For the text-containing cell, return its midpoint in [X, Y] coordinate format. 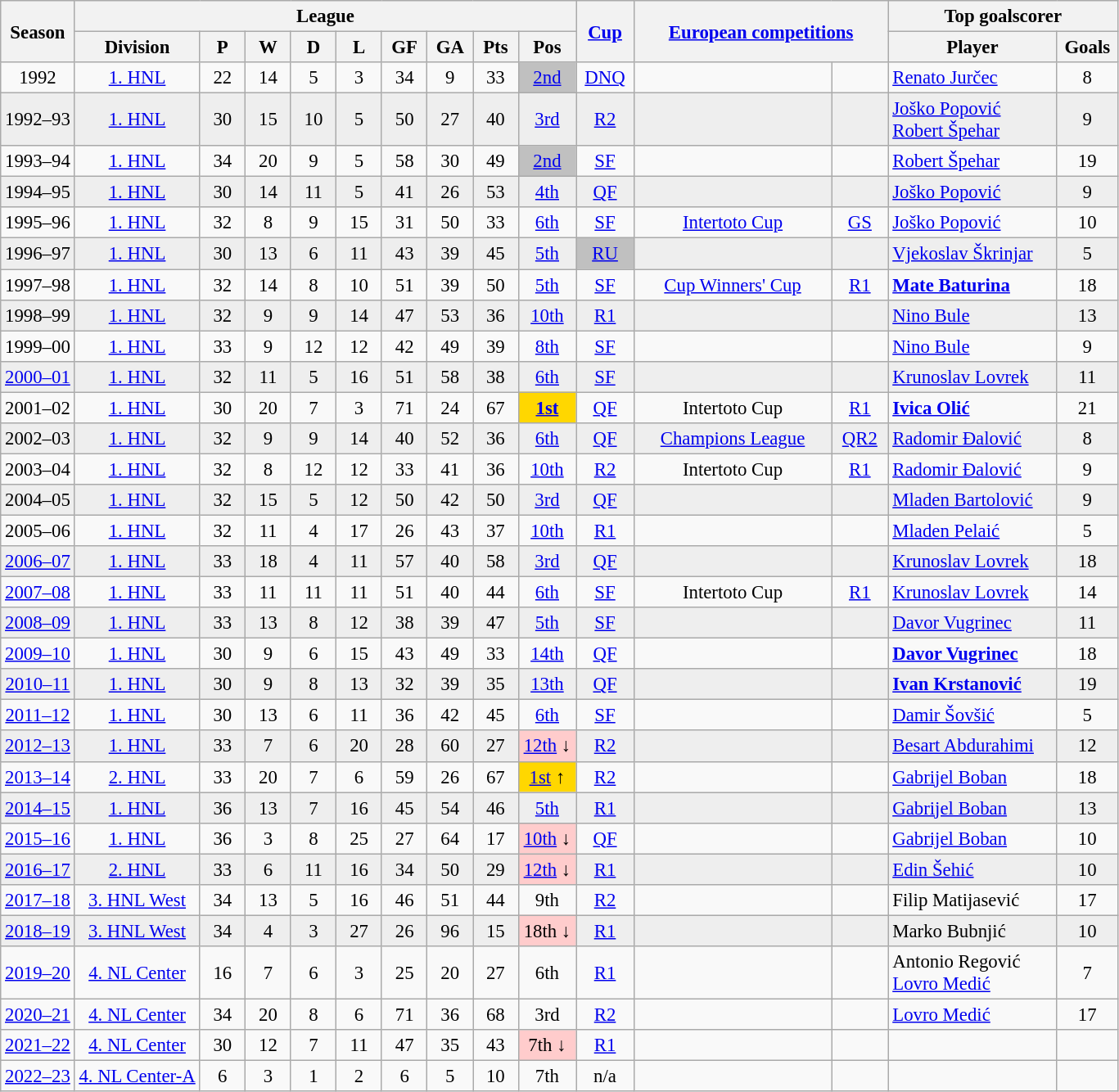
1997–98 [38, 285]
1993–94 [38, 161]
29 [496, 869]
2004–05 [38, 500]
1992–93 [38, 120]
Cup Winners' Cup [732, 285]
2020–21 [38, 1014]
1st ↑ [547, 777]
2008–09 [38, 623]
96 [450, 931]
1998–99 [38, 315]
2012–13 [38, 747]
7th [547, 1076]
37 [496, 530]
14th [547, 654]
Division [138, 47]
13th [547, 684]
59 [404, 777]
4th [547, 192]
Ivica Olić [972, 408]
GS [860, 223]
18th ↓ [547, 931]
2011–12 [38, 715]
Cup [606, 31]
2017–18 [38, 900]
Damir Šovšić [972, 715]
60 [450, 747]
QR2 [860, 439]
Champions League [732, 439]
21 [1087, 408]
W [268, 47]
2009–10 [38, 654]
57 [404, 562]
1st [547, 408]
1 [314, 1076]
GA [450, 47]
2006–07 [38, 562]
2013–14 [38, 777]
2003–04 [38, 469]
Robert Špehar [972, 161]
24 [450, 408]
D [314, 47]
54 [450, 808]
2005–06 [38, 530]
64 [450, 838]
2016–17 [38, 869]
Mate Baturina [972, 285]
Mladen Pelaić [972, 530]
Mladen Bartolović [972, 500]
2018–19 [38, 931]
2014–15 [38, 808]
7th ↓ [547, 1045]
2022–23 [38, 1076]
2010–11 [38, 684]
2021–22 [38, 1045]
2001–02 [38, 408]
8th [547, 346]
Edin Šehić [972, 869]
Pts [496, 47]
22 [223, 78]
2 [359, 1076]
68 [496, 1014]
2019–20 [38, 972]
Season [38, 31]
52 [450, 439]
Player [972, 47]
L [359, 47]
9th [547, 900]
Lovro Medić [972, 1014]
Filip Matijasević [972, 900]
1999–00 [38, 346]
European competitions [761, 31]
2015–16 [38, 838]
31 [404, 223]
Top goalscorer [1004, 16]
1995–96 [38, 223]
2007–08 [38, 593]
10th ↓ [547, 838]
Marko Bubnjić [972, 931]
1994–95 [38, 192]
28 [404, 747]
GF [404, 47]
Renato Jurčec [972, 78]
Besart Abdurahimi [972, 747]
1996–97 [38, 254]
2000–01 [38, 377]
Pos [547, 47]
Antonio Regović Lovro Medić [972, 972]
League [326, 16]
1992 [38, 78]
2002–03 [38, 439]
P [223, 47]
4. NL Center-A [138, 1076]
Ivan Krstanović [972, 684]
n/a [606, 1076]
Vjekoslav Škrinjar [972, 254]
Goals [1087, 47]
DNQ [606, 78]
RU [606, 254]
Joško PopovićRobert Špehar [972, 120]
